Return (X, Y) of the center of cell containing provided text 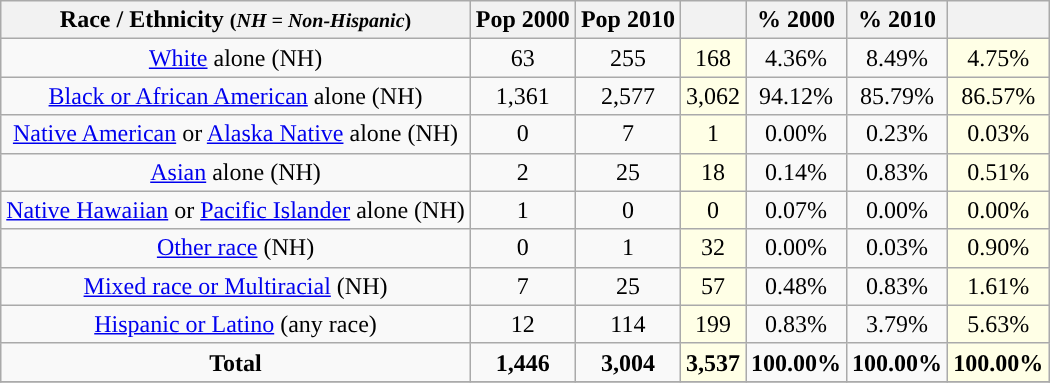
Pop 2010 (628, 20)
White alone (NH) (236, 58)
3.79% (898, 324)
0.07% (796, 210)
% 2000 (796, 20)
63 (522, 58)
% 2010 (898, 20)
0.48% (796, 286)
12 (522, 324)
5.63% (998, 324)
Total (236, 362)
0.90% (998, 248)
168 (712, 58)
1,361 (522, 96)
Other race (NH) (236, 248)
Black or African American alone (NH) (236, 96)
Asian alone (NH) (236, 172)
1.61% (998, 286)
3,004 (628, 362)
199 (712, 324)
4.75% (998, 58)
18 (712, 172)
Pop 2000 (522, 20)
0.51% (998, 172)
86.57% (998, 96)
85.79% (898, 96)
1,446 (522, 362)
Hispanic or Latino (any race) (236, 324)
57 (712, 286)
8.49% (898, 58)
255 (628, 58)
3,537 (712, 362)
114 (628, 324)
94.12% (796, 96)
3,062 (712, 96)
Race / Ethnicity (NH = Non-Hispanic) (236, 20)
4.36% (796, 58)
32 (712, 248)
2,577 (628, 96)
0.14% (796, 172)
2 (522, 172)
Native American or Alaska Native alone (NH) (236, 134)
Mixed race or Multiracial (NH) (236, 286)
Native Hawaiian or Pacific Islander alone (NH) (236, 210)
0.23% (898, 134)
